Detect which cell encompasses the target text, then output its (x, y) center coordinate. 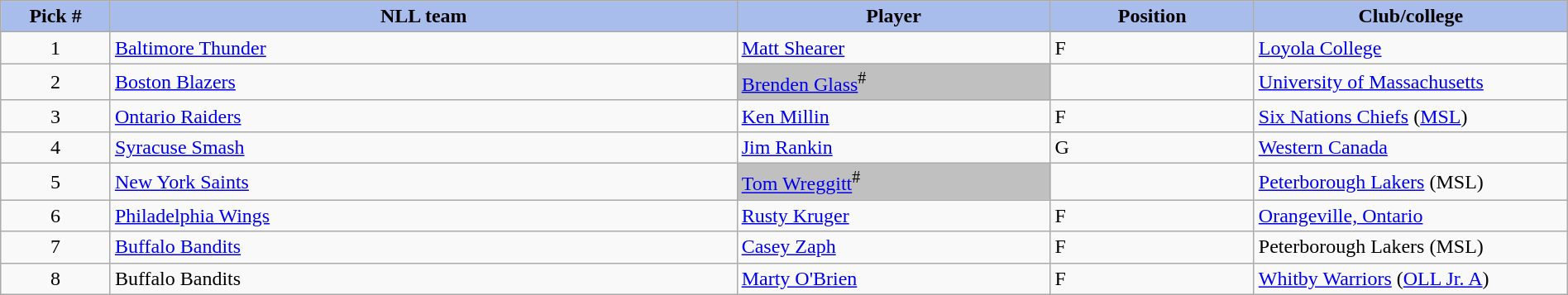
Ontario Raiders (423, 116)
NLL team (423, 17)
3 (56, 116)
Tom Wreggitt# (893, 182)
University of Massachusetts (1411, 83)
4 (56, 147)
Syracuse Smash (423, 147)
7 (56, 247)
New York Saints (423, 182)
G (1152, 147)
Casey Zaph (893, 247)
Whitby Warriors (OLL Jr. A) (1411, 278)
Brenden Glass# (893, 83)
Pick # (56, 17)
Six Nations Chiefs (MSL) (1411, 116)
Marty O'Brien (893, 278)
Loyola College (1411, 48)
Western Canada (1411, 147)
Rusty Kruger (893, 216)
Matt Shearer (893, 48)
Philadelphia Wings (423, 216)
6 (56, 216)
Orangeville, Ontario (1411, 216)
Jim Rankin (893, 147)
5 (56, 182)
8 (56, 278)
Ken Millin (893, 116)
Baltimore Thunder (423, 48)
1 (56, 48)
Club/college (1411, 17)
2 (56, 83)
Boston Blazers (423, 83)
Position (1152, 17)
Player (893, 17)
